Extract the [x, y] coordinate from the center of the cell holding the provided text.  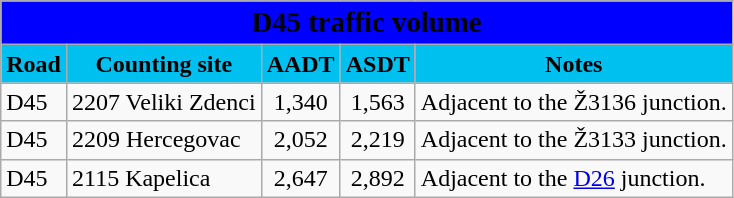
2207 Veliki Zdenci [164, 102]
2,892 [378, 178]
Adjacent to the Ž3133 junction. [574, 140]
1,563 [378, 102]
Notes [574, 64]
2209 Hercegovac [164, 140]
2,052 [300, 140]
2,647 [300, 178]
2,219 [378, 140]
Road [34, 64]
AADT [300, 64]
Adjacent to the Ž3136 junction. [574, 102]
ASDT [378, 64]
2115 Kapelica [164, 178]
Adjacent to the D26 junction. [574, 178]
D45 traffic volume [367, 23]
1,340 [300, 102]
Counting site [164, 64]
